Scan for the cell matching the given text and deliver its (X, Y) coordinate at center. 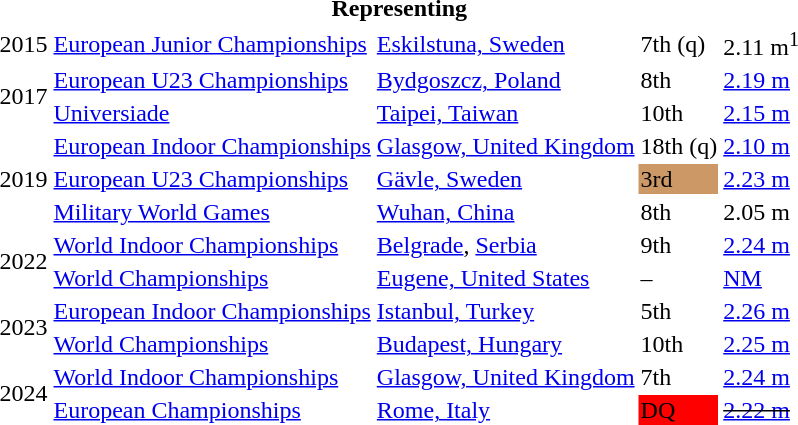
Eugene, United States (506, 278)
Rome, Italy (506, 410)
Bydgoszcz, Poland (506, 80)
Universiade (212, 113)
7th (679, 377)
Belgrade, Serbia (506, 245)
Eskilstuna, Sweden (506, 44)
Wuhan, China (506, 212)
Military World Games (212, 212)
– (679, 278)
European Championships (212, 410)
3rd (679, 179)
7th (q) (679, 44)
Taipei, Taiwan (506, 113)
Gävle, Sweden (506, 179)
European Junior Championships (212, 44)
Istanbul, Turkey (506, 311)
18th (q) (679, 146)
9th (679, 245)
Budapest, Hungary (506, 344)
5th (679, 311)
DQ (679, 410)
